Output the (x, y) coordinate of the center of the cell containing the given text.  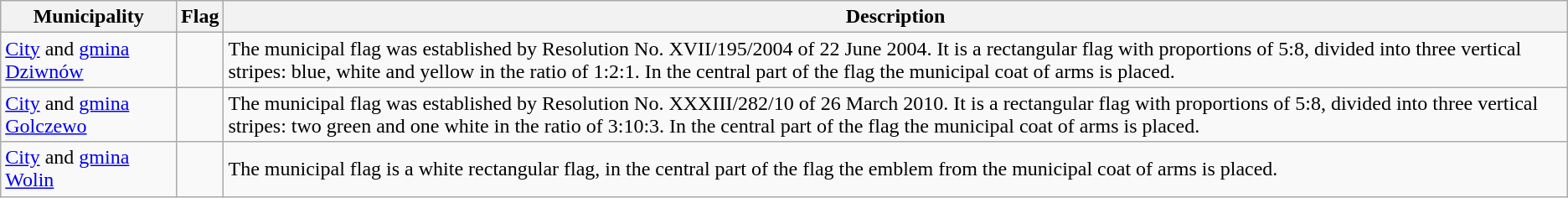
City and gmina Dziwnów (89, 60)
Description (895, 17)
City and gmina Wolin (89, 169)
Flag (200, 17)
City and gmina Golczewo (89, 114)
The municipal flag is a white rectangular flag, in the central part of the flag the emblem from the municipal coat of arms is placed. (895, 169)
Municipality (89, 17)
